Return (x, y) of the center of cell containing provided text 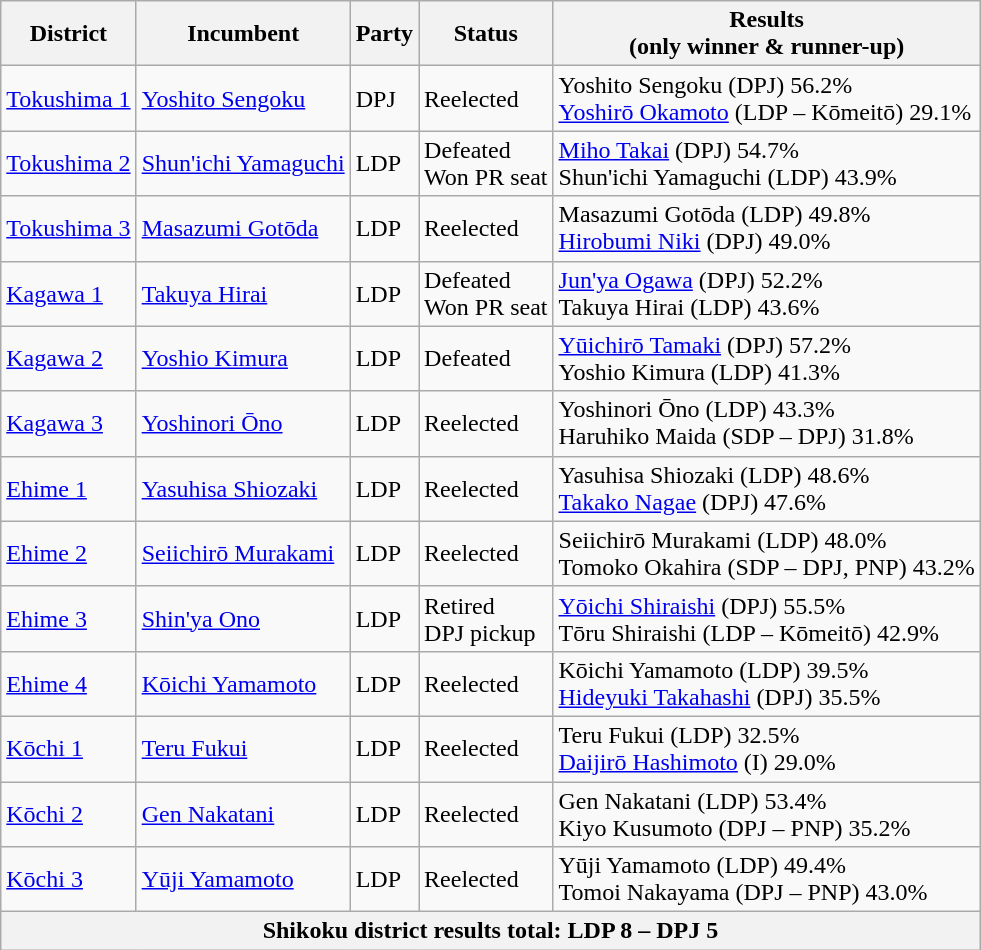
Yoshito Sengoku (DPJ) 56.2%Yoshirō Okamoto (LDP – Kōmeitō) 29.1% (766, 98)
Shun'ichi Yamaguchi (243, 164)
Takuya Hirai (243, 294)
Party (384, 34)
Defeated (486, 358)
Yoshito Sengoku (243, 98)
Yasuhisa Shiozaki (LDP) 48.6%Takako Nagae (DPJ) 47.6% (766, 488)
Yūji Yamamoto (243, 880)
Miho Takai (DPJ) 54.7%Shun'ichi Yamaguchi (LDP) 43.9% (766, 164)
Gen Nakatani (LDP) 53.4%Kiyo Kusumoto (DPJ – PNP) 35.2% (766, 814)
Seiichirō Murakami (243, 554)
Yūichirō Tamaki (DPJ) 57.2%Yoshio Kimura (LDP) 41.3% (766, 358)
Seiichirō Murakami (LDP) 48.0%Tomoko Okahira (SDP – DPJ, PNP) 43.2% (766, 554)
Shikoku district results total: LDP 8 – DPJ 5 (490, 931)
Kagawa 1 (68, 294)
Yōichi Shiraishi (DPJ) 55.5%Tōru Shiraishi (LDP – Kōmeitō) 42.9% (766, 618)
Ehime 2 (68, 554)
Ehime 1 (68, 488)
Teru Fukui (243, 748)
Yūji Yamamoto (LDP) 49.4%Tomoi Nakayama (DPJ – PNP) 43.0% (766, 880)
Kōchi 1 (68, 748)
Kagawa 2 (68, 358)
Tokushima 2 (68, 164)
Masazumi Gotōda (243, 228)
DPJ (384, 98)
Gen Nakatani (243, 814)
RetiredDPJ pickup (486, 618)
Results(only winner & runner-up) (766, 34)
Kōichi Yamamoto (243, 684)
Tokushima 3 (68, 228)
Yoshinori Ōno (243, 424)
Ehime 4 (68, 684)
Kōchi 2 (68, 814)
Status (486, 34)
District (68, 34)
Tokushima 1 (68, 98)
Kagawa 3 (68, 424)
Kōchi 3 (68, 880)
Masazumi Gotōda (LDP) 49.8%Hirobumi Niki (DPJ) 49.0% (766, 228)
Shin'ya Ono (243, 618)
Ehime 3 (68, 618)
Yoshinori Ōno (LDP) 43.3%Haruhiko Maida (SDP – DPJ) 31.8% (766, 424)
Yasuhisa Shiozaki (243, 488)
Kōichi Yamamoto (LDP) 39.5%Hideyuki Takahashi (DPJ) 35.5% (766, 684)
Teru Fukui (LDP) 32.5%Daijirō Hashimoto (I) 29.0% (766, 748)
Yoshio Kimura (243, 358)
Incumbent (243, 34)
Jun'ya Ogawa (DPJ) 52.2%Takuya Hirai (LDP) 43.6% (766, 294)
